Find where the given text appears and provide that cell's center as [X, Y] coordinate. 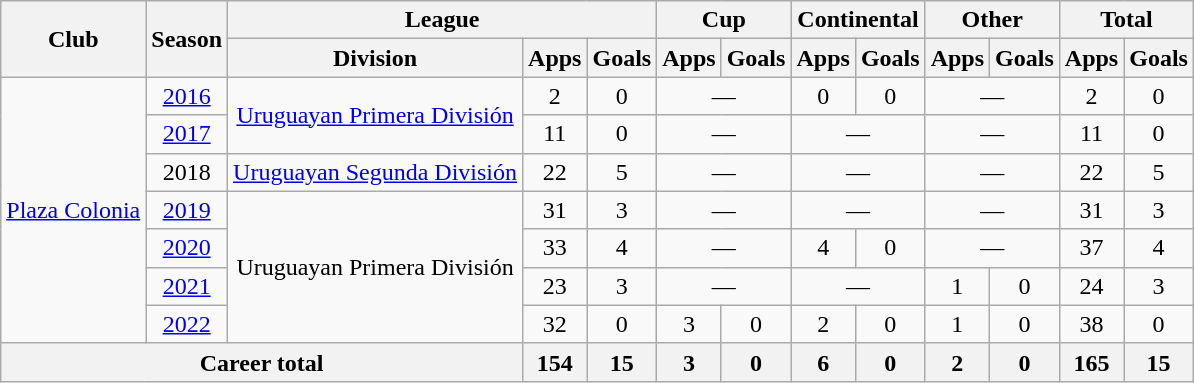
Continental [858, 20]
2021 [187, 286]
Club [74, 39]
League [442, 20]
38 [1091, 324]
Other [992, 20]
6 [823, 362]
32 [555, 324]
37 [1091, 248]
165 [1091, 362]
2020 [187, 248]
2022 [187, 324]
33 [555, 248]
Division [376, 58]
Cup [724, 20]
2018 [187, 172]
154 [555, 362]
2016 [187, 96]
Season [187, 39]
Career total [262, 362]
2017 [187, 134]
23 [555, 286]
2019 [187, 210]
24 [1091, 286]
Uruguayan Segunda División [376, 172]
Plaza Colonia [74, 210]
Total [1126, 20]
